Identify which cell holds the provided text, then report its [X, Y] central coordinate. 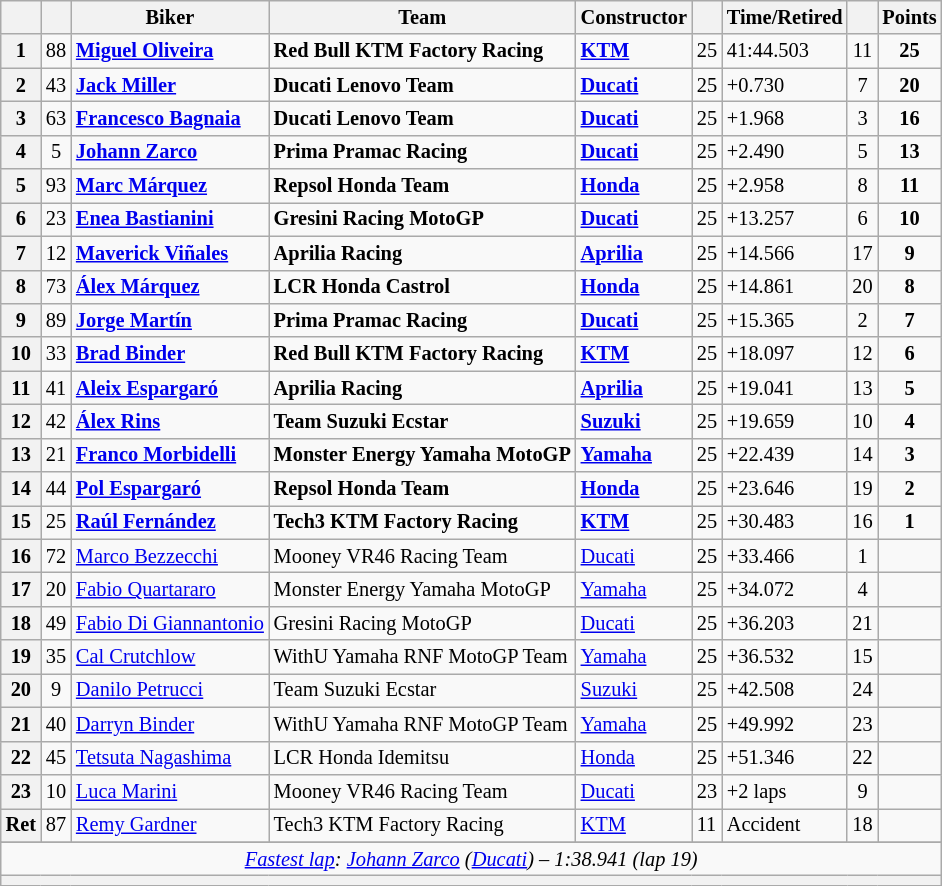
63 [56, 118]
+19.041 [785, 388]
Biker [170, 17]
Cal Crutchlow [170, 657]
Aleix Espargaró [170, 388]
+51.346 [785, 758]
88 [56, 51]
44 [56, 489]
+0.730 [785, 85]
Álex Márquez [170, 287]
Team [422, 17]
+13.257 [785, 219]
+14.566 [785, 253]
Marc Márquez [170, 186]
Marco Bezzecchi [170, 556]
72 [56, 556]
41 [56, 388]
Fabio Quartararo [170, 589]
Franco Morbidelli [170, 455]
+2.490 [785, 152]
Ret [21, 825]
73 [56, 287]
33 [56, 354]
Accident [785, 825]
89 [56, 320]
+49.992 [785, 724]
Maverick Viñales [170, 253]
Brad Binder [170, 354]
Tetsuta Nagashima [170, 758]
+33.466 [785, 556]
35 [56, 657]
Miguel Oliveira [170, 51]
Points [910, 17]
Constructor [634, 17]
87 [56, 825]
+19.659 [785, 421]
Álex Rins [170, 421]
49 [56, 623]
Raúl Fernández [170, 522]
Pol Espargaró [170, 489]
+42.508 [785, 690]
+15.365 [785, 320]
+34.072 [785, 589]
Fastest lap: Johann Zarco (Ducati) – 1:38.941 (lap 19) [472, 859]
93 [56, 186]
40 [56, 724]
+36.532 [785, 657]
Darryn Binder [170, 724]
+1.968 [785, 118]
+23.646 [785, 489]
Johann Zarco [170, 152]
Jack Miller [170, 85]
+18.097 [785, 354]
+2.958 [785, 186]
Danilo Petrucci [170, 690]
41:44.503 [785, 51]
Fabio Di Giannantonio [170, 623]
43 [56, 85]
+36.203 [785, 623]
+2 laps [785, 791]
42 [56, 421]
Jorge Martín [170, 320]
Luca Marini [170, 791]
24 [862, 690]
Enea Bastianini [170, 219]
+30.483 [785, 522]
+22.439 [785, 455]
LCR Honda Castrol [422, 287]
LCR Honda Idemitsu [422, 758]
Remy Gardner [170, 825]
Francesco Bagnaia [170, 118]
+14.861 [785, 287]
45 [56, 758]
Time/Retired [785, 17]
